Search for the cell housing the specified text and yield its (X, Y) center coordinate. 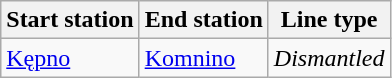
Komnino (204, 58)
Start station (70, 20)
Dismantled (329, 58)
End station (204, 20)
Kępno (70, 58)
Line type (329, 20)
